Return the (X, Y) coordinate for the center point of the cell that contains the specified text.  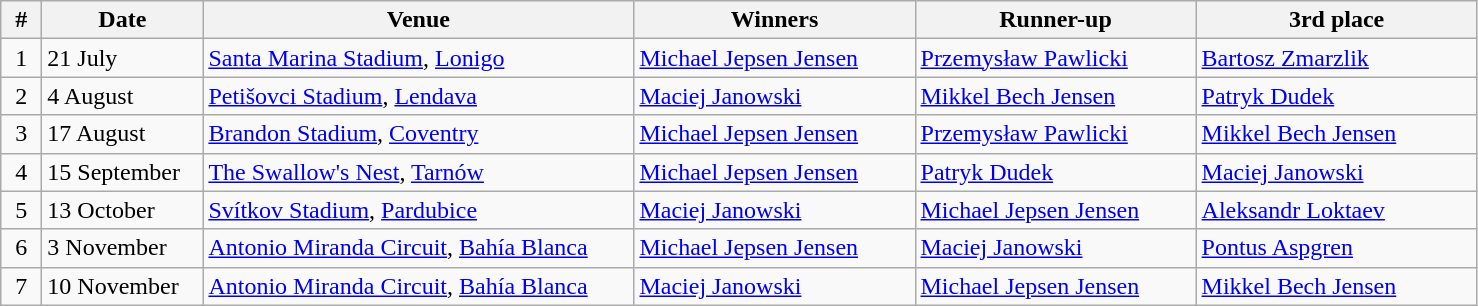
Pontus Aspgren (1336, 248)
15 September (122, 172)
4 (22, 172)
Bartosz Zmarzlik (1336, 58)
# (22, 20)
1 (22, 58)
7 (22, 286)
Venue (418, 20)
Aleksandr Loktaev (1336, 210)
Santa Marina Stadium, Lonigo (418, 58)
Svítkov Stadium, Pardubice (418, 210)
Brandon Stadium, Coventry (418, 134)
21 July (122, 58)
Runner-up (1056, 20)
6 (22, 248)
3 November (122, 248)
5 (22, 210)
17 August (122, 134)
13 October (122, 210)
3rd place (1336, 20)
2 (22, 96)
10 November (122, 286)
4 August (122, 96)
Date (122, 20)
Winners (774, 20)
The Swallow's Nest, Tarnów (418, 172)
3 (22, 134)
Petišovci Stadium, Lendava (418, 96)
